For the text-containing cell, return its midpoint in [x, y] coordinate format. 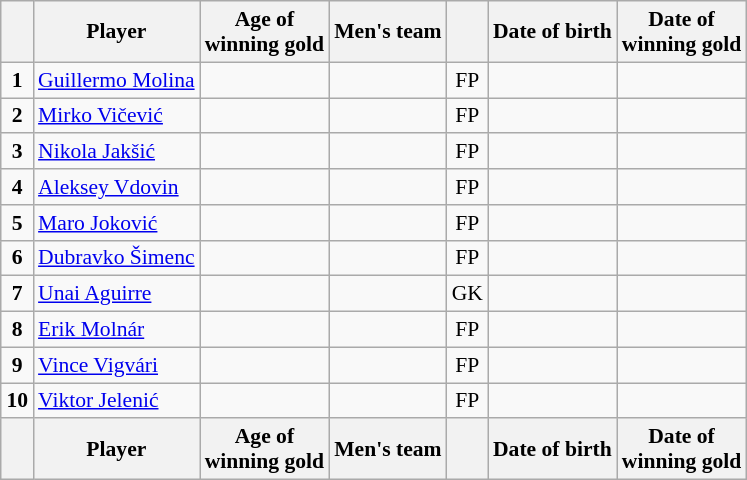
Viktor Jelenić [116, 401]
Dubravko Šimenc [116, 258]
10 [17, 401]
Mirko Vičević [116, 116]
7 [17, 294]
8 [17, 330]
Nikola Jakšić [116, 152]
6 [17, 258]
5 [17, 223]
1 [17, 80]
9 [17, 365]
Vince Vigvári [116, 365]
2 [17, 116]
Maro Joković [116, 223]
3 [17, 152]
GK [468, 294]
Unai Aguirre [116, 294]
Erik Molnár [116, 330]
Aleksey Vdovin [116, 187]
4 [17, 187]
Guillermo Molina [116, 80]
